Determine the [x, y] coordinate at the center of the cell enclosing the given text.  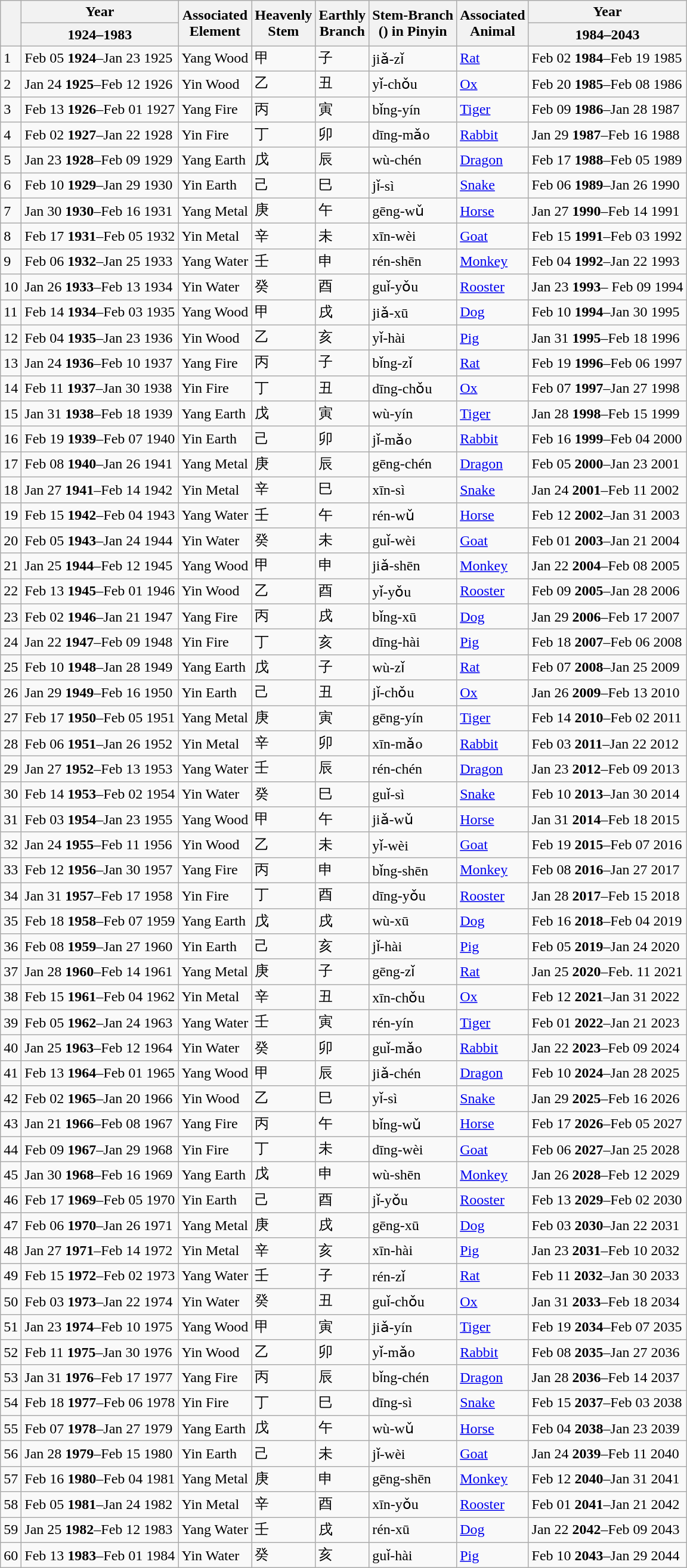
Feb 15 1972–Feb 02 1973 [100, 1277]
rén-chén [413, 769]
wù-chén [413, 160]
Jan 24 1936–Feb 10 1937 [100, 364]
Jan 21 1966–Feb 08 1967 [100, 1124]
xīn-hài [413, 1250]
Feb 03 2030–Jan 22 2031 [607, 1225]
1984–2043 [607, 35]
Jan 26 2009–Feb 13 2010 [607, 693]
47 [11, 1225]
58 [11, 1504]
50 [11, 1302]
jǐ-chǒu [413, 693]
39 [11, 1023]
59 [11, 1530]
18 [11, 490]
yǐ-sì [413, 1099]
xīn-mǎo [413, 744]
Feb 01 2022–Jan 21 2023 [607, 1023]
rén-xū [413, 1530]
30 [11, 794]
41 [11, 1073]
Jan 22 2004–Feb 08 2005 [607, 566]
27 [11, 719]
wù-xū [413, 921]
51 [11, 1327]
Feb 12 2040–Jan 31 2041 [607, 1479]
Feb 07 1978–Jan 27 1979 [100, 1428]
guǐ-wèi [413, 541]
Feb 15 1942–Feb 04 1943 [100, 515]
Jan 23 1993– Feb 09 1994 [607, 287]
Feb 10 2043–Jan 29 2044 [607, 1555]
Feb 16 1999–Feb 04 2000 [607, 439]
jiǎ-chén [413, 1073]
Jan 30 1968–Feb 16 1969 [100, 1175]
Jan 27 1990–Feb 14 1991 [607, 211]
Jan 31 1976–Feb 17 1977 [100, 1378]
yǐ-wèi [413, 845]
Jan 24 2039–Feb 11 2040 [607, 1454]
Feb 19 1996–Feb 06 1997 [607, 364]
5 [11, 160]
Feb 16 2018–Feb 04 2019 [607, 921]
Feb 13 1983–Feb 01 1984 [100, 1555]
Feb 05 1962–Jan 24 1963 [100, 1023]
12 [11, 337]
guǐ-mǎo [413, 1048]
Jan 24 1955–Feb 11 1956 [100, 845]
15 [11, 414]
57 [11, 1479]
Feb 17 1931–Feb 05 1932 [100, 236]
Feb 03 1954–Jan 23 1955 [100, 820]
xīn-chǒu [413, 998]
Feb 06 2027–Jan 25 2028 [607, 1149]
jǐ-hài [413, 946]
37 [11, 971]
gēng-zǐ [413, 971]
42 [11, 1099]
Feb 16 1980–Feb 04 1981 [100, 1479]
43 [11, 1124]
Jan 22 2023–Feb 09 2024 [607, 1048]
wù-zǐ [413, 667]
Feb 02 1965–Jan 20 1966 [100, 1099]
yǐ-yǒu [413, 591]
Jan 28 1979–Feb 15 1980 [100, 1454]
Jan 24 2001–Feb 11 2002 [607, 490]
yǐ-hài [413, 337]
Jan 23 2012–Feb 09 2013 [607, 769]
54 [11, 1403]
bǐng-xū [413, 616]
jiǎ-zǐ [413, 58]
Feb 10 1948–Jan 28 1949 [100, 667]
Jan 31 1957–Feb 17 1958 [100, 895]
dīng-chǒu [413, 389]
Feb 03 2011–Jan 22 2012 [607, 744]
Feb 05 1924–Jan 23 1925 [100, 58]
Feb 13 1926–Feb 01 1927 [100, 110]
44 [11, 1149]
Jan 31 1938–Feb 18 1939 [100, 414]
Feb 05 1981–Jan 24 1982 [100, 1504]
Feb 04 1992–Jan 22 1993 [607, 261]
16 [11, 439]
jǐ-wèi [413, 1454]
25 [11, 667]
yǐ-chǒu [413, 83]
Feb 08 2035–Jan 27 2036 [607, 1353]
Jan 24 1925–Feb 12 1926 [100, 83]
13 [11, 364]
10 [11, 287]
Feb 07 1997–Jan 27 1998 [607, 389]
gēng-wǔ [413, 211]
Jan 25 1963–Feb 12 1964 [100, 1048]
8 [11, 236]
xīn-wèi [413, 236]
7 [11, 211]
49 [11, 1277]
56 [11, 1454]
Feb 10 1929–Jan 29 1930 [100, 186]
AssociatedElement [215, 23]
53 [11, 1378]
Feb 08 1959–Jan 27 1960 [100, 946]
Feb 09 1986–Jan 28 1987 [607, 110]
HeavenlyStem [284, 23]
Jan 27 1971–Feb 14 1972 [100, 1250]
3 [11, 110]
wù-yín [413, 414]
Jan 27 1941–Feb 14 1942 [100, 490]
Feb 02 1984–Feb 19 1985 [607, 58]
Feb 15 1961–Feb 04 1962 [100, 998]
jiǎ-shēn [413, 566]
Feb 19 2034–Feb 07 2035 [607, 1327]
Feb 13 1945–Feb 01 1946 [100, 591]
60 [11, 1555]
wù-shēn [413, 1175]
bǐng-chén [413, 1378]
jǐ-mǎo [413, 439]
34 [11, 895]
bǐng-zǐ [413, 364]
33 [11, 870]
1924–1983 [100, 35]
6 [11, 186]
guǐ-chǒu [413, 1302]
Jan 29 2006–Feb 17 2007 [607, 616]
40 [11, 1048]
45 [11, 1175]
guǐ-hài [413, 1555]
Feb 10 2024–Jan 28 2025 [607, 1073]
jiǎ-xū [413, 312]
xīn-yǒu [413, 1504]
55 [11, 1428]
Feb 08 2016–Jan 27 2017 [607, 870]
36 [11, 946]
Feb 04 1935–Jan 23 1936 [100, 337]
31 [11, 820]
Feb 03 1973–Jan 22 1974 [100, 1302]
Jan 26 2028–Feb 12 2029 [607, 1175]
Feb 08 1940–Jan 26 1941 [100, 465]
Jan 25 1944–Feb 12 1945 [100, 566]
Feb 01 2041–Jan 21 2042 [607, 1504]
Jan 22 1947–Feb 09 1948 [100, 642]
Feb 17 2026–Feb 05 2027 [607, 1124]
gēng-xū [413, 1225]
Feb 06 1970–Jan 26 1971 [100, 1225]
29 [11, 769]
Jan 25 2020–Feb. 11 2021 [607, 971]
Feb 14 1934–Feb 03 1935 [100, 312]
Feb 05 2000–Jan 23 2001 [607, 465]
Feb 14 1953–Feb 02 1954 [100, 794]
jiǎ-wǔ [413, 820]
Feb 13 2029–Feb 02 2030 [607, 1200]
Feb 09 2005–Jan 28 2006 [607, 591]
Jan 23 1928–Feb 09 1929 [100, 160]
1 [11, 58]
Feb 18 1977–Feb 06 1978 [100, 1403]
gēng-yín [413, 719]
rén-zǐ [413, 1277]
dīng-yǒu [413, 895]
Feb 05 1943–Jan 24 1944 [100, 541]
dīng-sì [413, 1403]
Feb 06 1932–Jan 25 1933 [100, 261]
AssociatedAnimal [493, 23]
Feb 12 1956–Jan 30 1957 [100, 870]
Feb 18 2007–Feb 06 2008 [607, 642]
Jan 28 1960–Feb 14 1961 [100, 971]
jiǎ-yín [413, 1327]
Feb 18 1958–Feb 07 1959 [100, 921]
gēng-shēn [413, 1479]
Jan 28 2036–Feb 14 2037 [607, 1378]
Feb 19 1939–Feb 07 1940 [100, 439]
Feb 15 1991–Feb 03 1992 [607, 236]
Jan 29 2025–Feb 16 2026 [607, 1099]
guǐ-yǒu [413, 287]
Jan 29 1987–Feb 16 1988 [607, 135]
21 [11, 566]
20 [11, 541]
bǐng-wǔ [413, 1124]
Jan 31 1995–Feb 18 1996 [607, 337]
Feb 10 1994–Jan 30 1995 [607, 312]
22 [11, 591]
jǐ-sì [413, 186]
Feb 05 2019–Jan 24 2020 [607, 946]
Feb 17 1950–Feb 05 1951 [100, 719]
EarthlyBranch [342, 23]
Jan 29 1949–Feb 16 1950 [100, 693]
38 [11, 998]
Jan 22 2042–Feb 09 2043 [607, 1530]
bǐng-shēn [413, 870]
9 [11, 261]
yǐ-mǎo [413, 1353]
Feb 06 1951–Jan 26 1952 [100, 744]
19 [11, 515]
dīng-wèi [413, 1149]
dīng-hài [413, 642]
32 [11, 845]
2 [11, 83]
Feb 02 1927–Jan 22 1928 [100, 135]
jǐ-yǒu [413, 1200]
28 [11, 744]
rén-yín [413, 1023]
Jan 28 2017–Feb 15 2018 [607, 895]
Jan 26 1933–Feb 13 1934 [100, 287]
Feb 02 1946–Jan 21 1947 [100, 616]
Feb 01 2003–Jan 21 2004 [607, 541]
46 [11, 1200]
Feb 20 1985–Feb 08 1986 [607, 83]
guǐ-sì [413, 794]
Feb 17 1969–Feb 05 1970 [100, 1200]
Feb 12 2021–Jan 31 2022 [607, 998]
52 [11, 1353]
Jan 23 1974–Feb 10 1975 [100, 1327]
Jan 28 1998–Feb 15 1999 [607, 414]
Jan 31 2014–Feb 18 2015 [607, 820]
rén-shēn [413, 261]
Feb 11 1937–Jan 30 1938 [100, 389]
wù-wǔ [413, 1428]
48 [11, 1250]
Feb 11 2032–Jan 30 2033 [607, 1277]
Jan 30 1930–Feb 16 1931 [100, 211]
Feb 04 2038–Jan 23 2039 [607, 1428]
23 [11, 616]
xīn-sì [413, 490]
Feb 06 1989–Jan 26 1990 [607, 186]
Feb 11 1975–Jan 30 1976 [100, 1353]
Jan 27 1952–Feb 13 1953 [100, 769]
Feb 17 1988–Feb 05 1989 [607, 160]
Jan 23 2031–Feb 10 2032 [607, 1250]
dīng-mǎo [413, 135]
24 [11, 642]
Feb 07 2008–Jan 25 2009 [607, 667]
Jan 31 2033–Feb 18 2034 [607, 1302]
Jan 25 1982–Feb 12 1983 [100, 1530]
bǐng-yín [413, 110]
Feb 15 2037–Feb 03 2038 [607, 1403]
Feb 12 2002–Jan 31 2003 [607, 515]
rén-wǔ [413, 515]
4 [11, 135]
Stem-Branch() in Pinyin [413, 23]
11 [11, 312]
gēng-chén [413, 465]
17 [11, 465]
35 [11, 921]
Feb 10 2013–Jan 30 2014 [607, 794]
Feb 09 1967–Jan 29 1968 [100, 1149]
14 [11, 389]
Feb 14 2010–Feb 02 2011 [607, 719]
Feb 13 1964–Feb 01 1965 [100, 1073]
Feb 19 2015–Feb 07 2016 [607, 845]
26 [11, 693]
